Capture the cell that displays the provided text and extract its [X, Y] central coordinate. 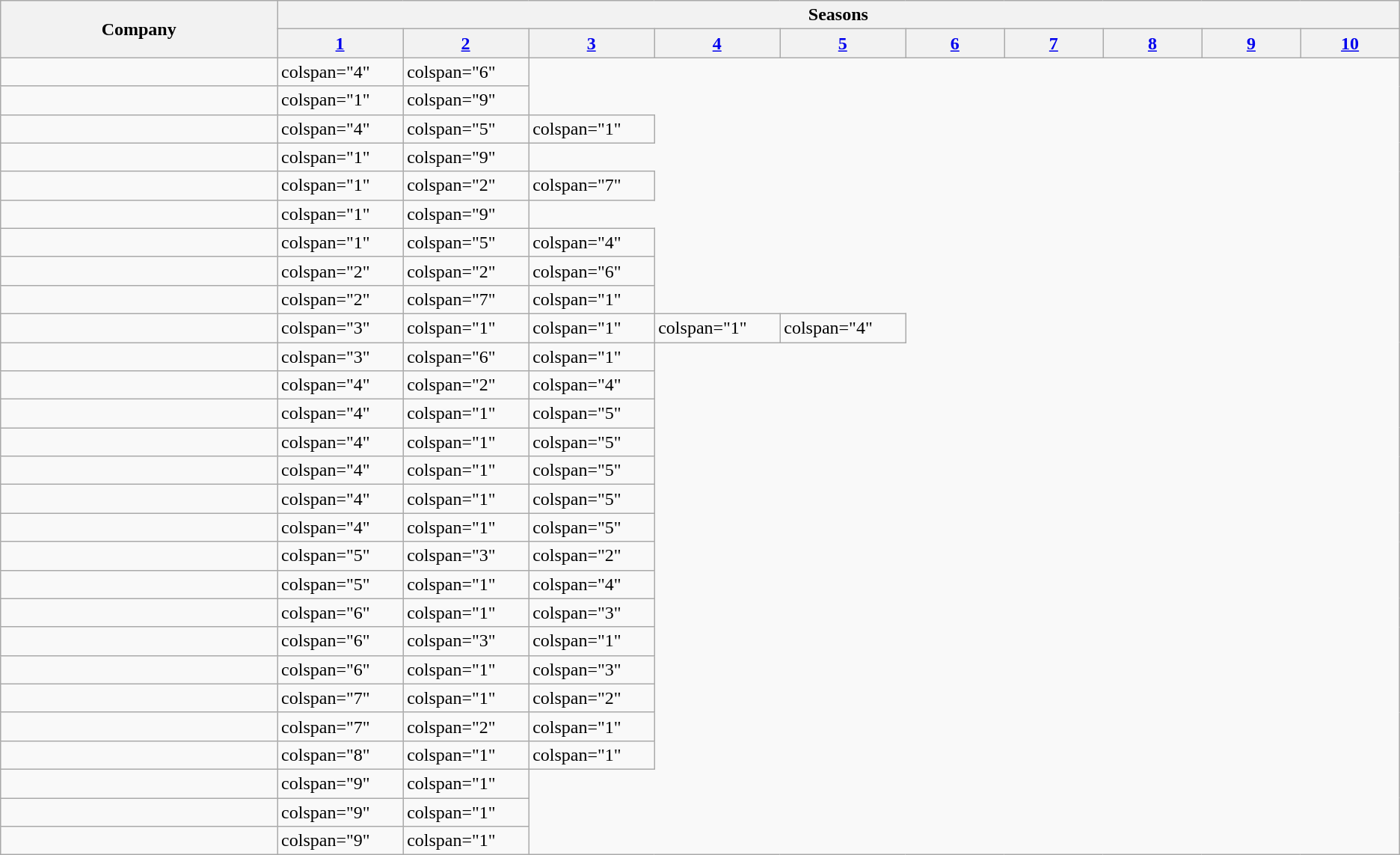
6 [955, 43]
5 [843, 43]
10 [1350, 43]
9 [1251, 43]
Company [139, 29]
Seasons [839, 15]
2 [466, 43]
7 [1054, 43]
colspan="8" [340, 755]
1 [340, 43]
3 [592, 43]
8 [1152, 43]
4 [717, 43]
